Identify which cell holds the provided text, then report its (x, y) central coordinate. 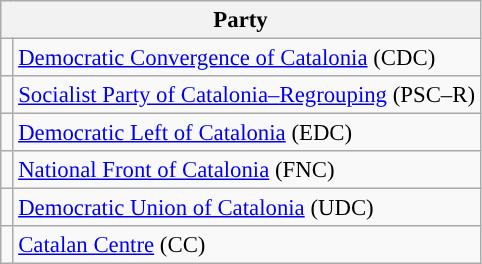
Democratic Convergence of Catalonia (CDC) (246, 58)
Democratic Union of Catalonia (UDC) (246, 208)
Catalan Centre (CC) (246, 245)
Socialist Party of Catalonia–Regrouping (PSC–R) (246, 95)
National Front of Catalonia (FNC) (246, 170)
Party (241, 20)
Democratic Left of Catalonia (EDC) (246, 133)
